For the text-containing cell, return its midpoint in [X, Y] coordinate format. 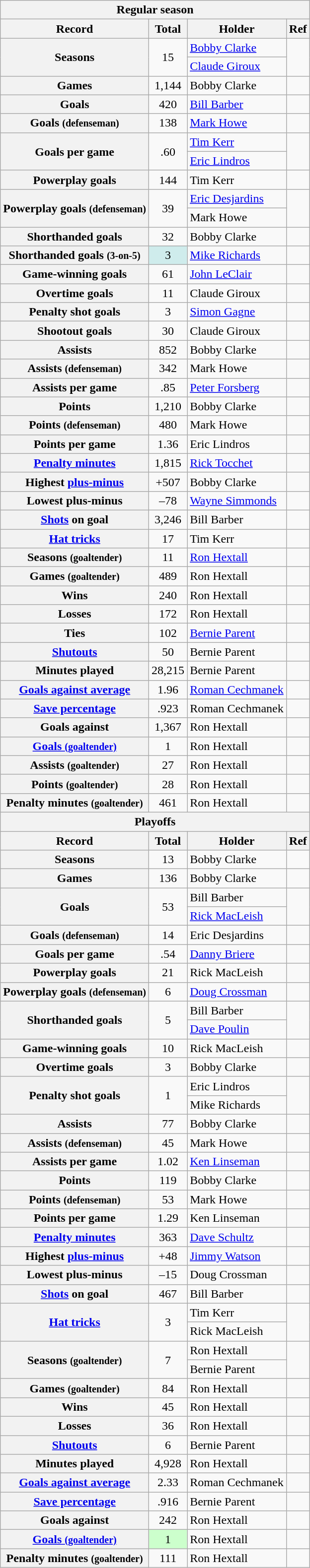
27 [168, 765]
1.96 [168, 690]
10 [168, 1048]
39 [168, 208]
John LeClair [237, 274]
7 [168, 1360]
240 [168, 595]
138 [168, 123]
Shootout goals [75, 331]
1,144 [168, 85]
Points (goaltender) [75, 784]
489 [168, 576]
17 [168, 538]
1.02 [168, 1162]
Dave Schultz [237, 1237]
Simon Gagne [237, 312]
Jimmy Watson [237, 1256]
467 [168, 1294]
136 [168, 878]
5 [168, 1020]
Regular season [155, 10]
342 [168, 369]
420 [168, 104]
30 [168, 331]
Wayne Simmonds [237, 501]
461 [168, 803]
+507 [168, 482]
242 [168, 1520]
144 [168, 180]
1.29 [168, 1218]
Rick Tocchet [237, 463]
.85 [168, 387]
+48 [168, 1256]
Peter Forsberg [237, 387]
Shorthanded goals (3-on-5) [75, 255]
1,210 [168, 406]
Dave Poulin [237, 1029]
13 [168, 860]
14 [168, 935]
Ties [75, 633]
1.36 [168, 444]
Danny Briere [237, 954]
1,367 [168, 727]
28 [168, 784]
28,215 [168, 671]
119 [168, 1181]
.923 [168, 708]
172 [168, 614]
32 [168, 237]
4,928 [168, 1464]
Playoffs [155, 821]
.916 [168, 1502]
111 [168, 1558]
3,246 [168, 519]
36 [168, 1426]
61 [168, 274]
.54 [168, 954]
15 [168, 57]
77 [168, 1124]
50 [168, 652]
–15 [168, 1275]
Assists (goaltender) [75, 765]
102 [168, 633]
363 [168, 1237]
–78 [168, 501]
2.33 [168, 1483]
21 [168, 973]
480 [168, 425]
852 [168, 350]
84 [168, 1388]
.60 [168, 151]
1,815 [168, 463]
